Pinpoint the cell where the given text exists, returning its (x, y) midpoint coordinate. 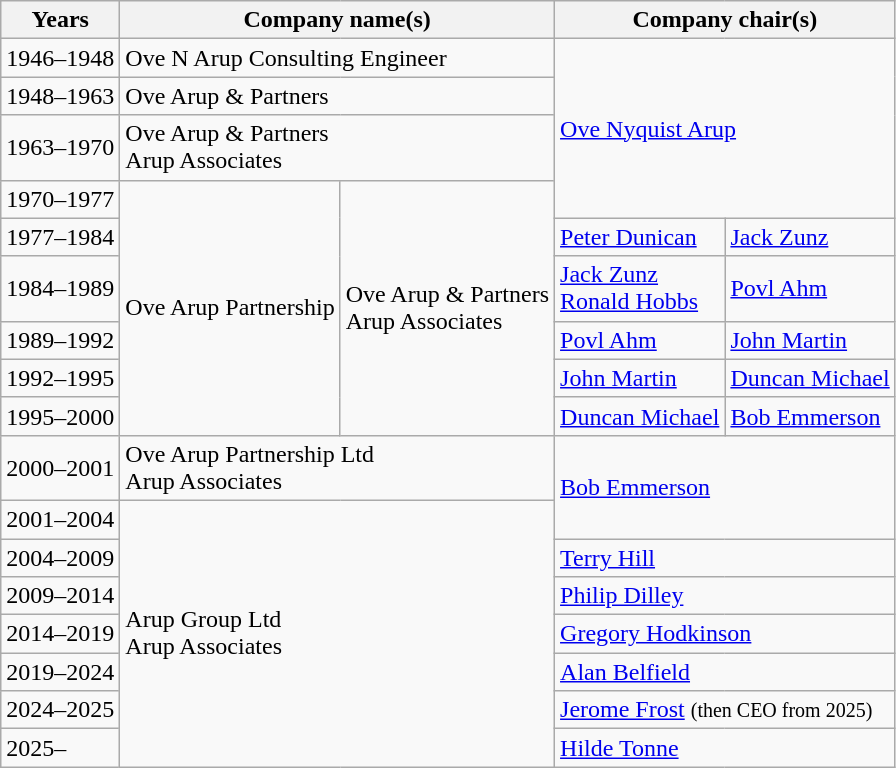
1977–1984 (60, 237)
Alan Belfield (726, 672)
2009–2014 (60, 596)
1984–1989 (60, 288)
Jack Zunz (810, 237)
2000–2001 (60, 468)
Jack Zunz Ronald Hobbs (640, 288)
Ove N Arup Consulting Engineer (338, 58)
1992–1995 (60, 378)
2001–2004 (60, 519)
1946–1948 (60, 58)
1989–1992 (60, 340)
2014–2019 (60, 634)
Company chair(s) (726, 20)
Terry Hill (726, 557)
Hilde Tonne (726, 748)
Ove Arup & Partners (338, 96)
Ove Nyquist Arup (726, 128)
Arup Group LtdArup Associates (338, 633)
Ove Arup Partnership LtdArup Associates (338, 468)
1963–1970 (60, 148)
1970–1977 (60, 199)
2024–2025 (60, 710)
2019–2024 (60, 672)
Ove Arup Partnership (230, 308)
1995–2000 (60, 416)
Peter Dunican (640, 237)
Gregory Hodkinson (726, 634)
1948–1963 (60, 96)
Years (60, 20)
2004–2009 (60, 557)
Philip Dilley (726, 596)
Company name(s) (338, 20)
Jerome Frost (then CEO from 2025) (726, 710)
2025– (60, 748)
